Pinpoint the cell where the given text exists, returning its [X, Y] midpoint coordinate. 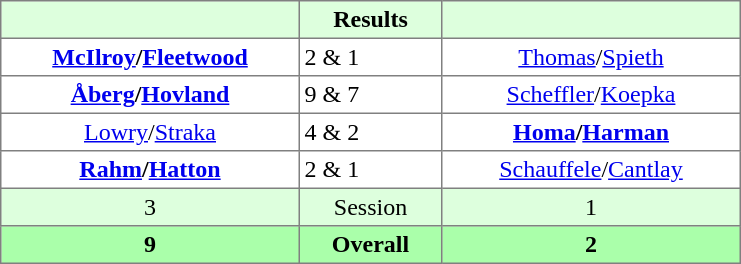
McIlroy/Fleetwood [150, 57]
Thomas/Spieth [591, 57]
9 & 7 [370, 95]
Results [370, 20]
Schauffele/Cantlay [591, 170]
9 [150, 245]
Homa/Harman [591, 132]
3 [150, 207]
Åberg/Hovland [150, 95]
1 [591, 207]
2 [591, 245]
Rahm/Hatton [150, 170]
4 & 2 [370, 132]
Overall [370, 245]
Scheffler/Koepka [591, 95]
Lowry/Straka [150, 132]
Session [370, 207]
